Provide the (X, Y) coordinate of the cell's center where the given text is located.  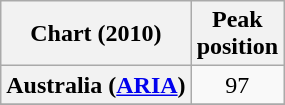
Australia (ARIA) (96, 85)
Chart (2010) (96, 34)
Peakposition (237, 34)
97 (237, 85)
